Search for the cell housing the specified text and yield its (x, y) center coordinate. 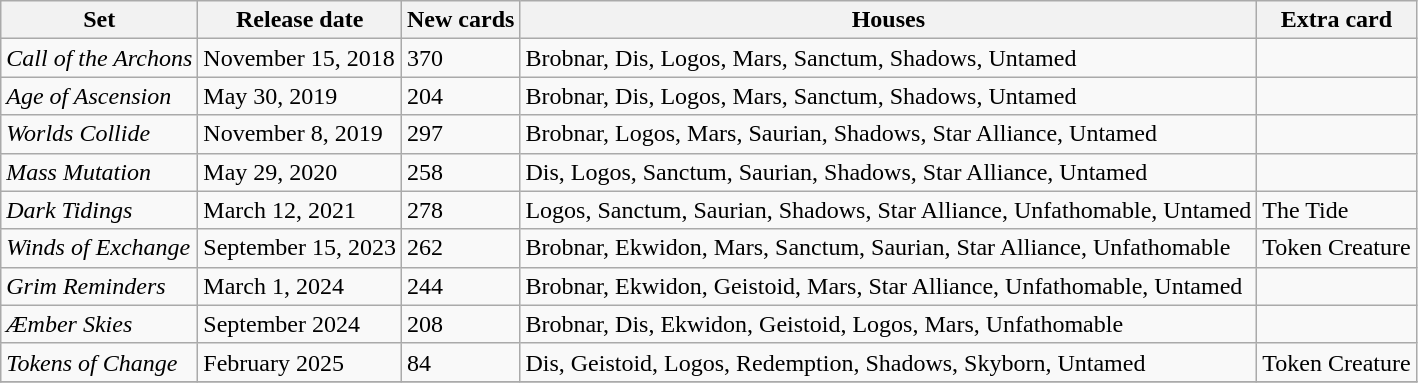
Houses (888, 20)
Release date (300, 20)
May 29, 2020 (300, 172)
Age of Ascension (100, 96)
Brobnar, Ekwidon, Mars, Sanctum, Saurian, Star Alliance, Unfathomable (888, 248)
262 (461, 248)
Winds of Exchange (100, 248)
March 12, 2021 (300, 210)
February 2025 (300, 362)
Dis, Logos, Sanctum, Saurian, Shadows, Star Alliance, Untamed (888, 172)
Brobnar, Logos, Mars, Saurian, Shadows, Star Alliance, Untamed (888, 134)
370 (461, 58)
March 1, 2024 (300, 286)
278 (461, 210)
Call of the Archons (100, 58)
The Tide (1336, 210)
Mass Mutation (100, 172)
September 15, 2023 (300, 248)
Dark Tidings (100, 210)
204 (461, 96)
208 (461, 324)
Grim Reminders (100, 286)
Æmber Skies (100, 324)
244 (461, 286)
Set (100, 20)
November 15, 2018 (300, 58)
Logos, Sanctum, Saurian, Shadows, Star Alliance, Unfathomable, Untamed (888, 210)
84 (461, 362)
May 30, 2019 (300, 96)
Dis, Geistoid, Logos, Redemption, Shadows, Skyborn, Untamed (888, 362)
297 (461, 134)
November 8, 2019 (300, 134)
Tokens of Change (100, 362)
Extra card (1336, 20)
258 (461, 172)
Brobnar, Ekwidon, Geistoid, Mars, Star Alliance, Unfathomable, Untamed (888, 286)
New cards (461, 20)
September 2024 (300, 324)
Worlds Collide (100, 134)
Brobnar, Dis, Ekwidon, Geistoid, Logos, Mars, Unfathomable (888, 324)
